Find where the given text appears and provide that cell's center as (X, Y) coordinate. 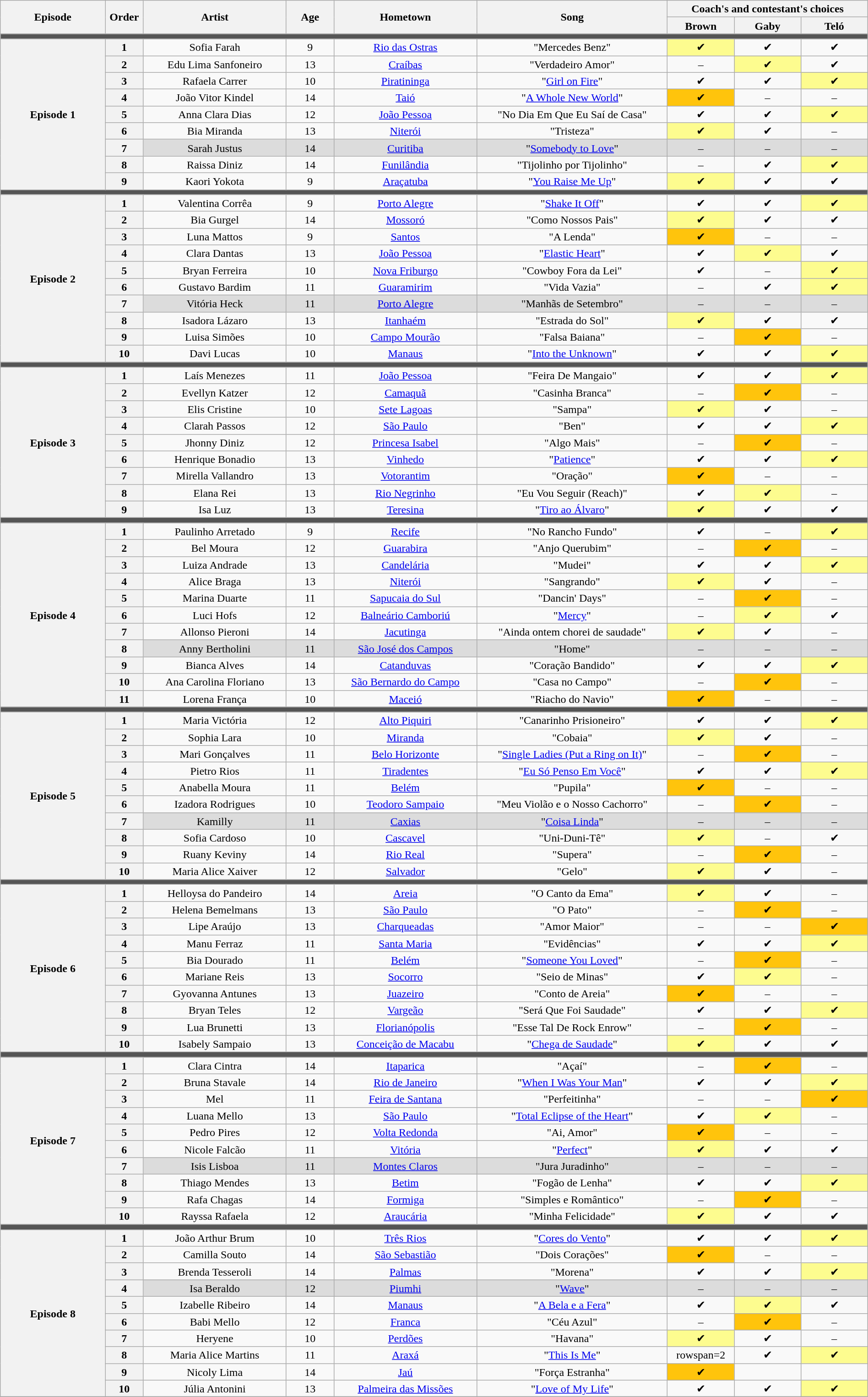
Isa Luz (215, 509)
Mariane Reis (215, 977)
"Falsa Baiana" (572, 337)
"Cowboy Fora da Lei" (572, 270)
"Força Estranha" (572, 1372)
Luana Mello (215, 1115)
Isadora Lázaro (215, 321)
Brown (701, 26)
"Mercedes Benz" (572, 48)
"O Pato" (572, 909)
"Cores do Vento" (572, 1238)
"Oração" (572, 476)
Nova Friburgo (405, 270)
João Vitor Kindel (215, 98)
Curitiba (405, 147)
Raissa Diniz (215, 165)
Marina Duarte (215, 598)
"A Whole New World" (572, 98)
Montes Claros (405, 1166)
"Mudei" (572, 565)
Kamilly (215, 821)
Lipe Araújo (215, 927)
Sophia Lara (215, 737)
Episode 7 (53, 1141)
"Love of My Life" (572, 1388)
Maria Alice Xaiver (215, 871)
Edu Lima Sanfoneiro (215, 64)
"Perfeitinha" (572, 1099)
Alice Braga (215, 582)
Volta Redonda (405, 1133)
Hometown (405, 17)
"Shake It Off" (572, 203)
"Dois Corações" (572, 1255)
Cascavel (405, 838)
Elana Rei (215, 493)
Bryan Teles (215, 1010)
Teodoro Sampaio (405, 804)
"A Lenda" (572, 236)
Coach's and contestant's choices (767, 9)
Pedro Pires (215, 1133)
"Anjo Querubim" (572, 548)
Episode 2 (53, 278)
Luisa Simões (215, 337)
Order (125, 17)
Teresina (405, 509)
Júlia Antonini (215, 1388)
Sofia Cardoso (215, 838)
"Riacho do Navio" (572, 699)
Santos (405, 236)
Betim (405, 1182)
"Home" (572, 648)
"Açaí" (572, 1065)
Formiga (405, 1200)
Clara Dantas (215, 254)
"Wave" (572, 1288)
Henrique Bonadio (215, 460)
Pietro Rios (215, 771)
"Gelo" (572, 871)
"Casa no Campo" (572, 682)
rowspan=2 (701, 1355)
"Coisa Linda" (572, 821)
Helena Bemelmans (215, 909)
Gustavo Bardim (215, 287)
Izabelle Ribeiro (215, 1305)
Ruany Keviny (215, 854)
Luiza Andrade (215, 565)
"Perfect" (572, 1149)
"Mercy" (572, 615)
Bryan Ferreira (215, 270)
Salvador (405, 871)
"Jura Juradinho" (572, 1166)
"Somebody to Love" (572, 147)
Maceió (405, 699)
Evellyn Katzer (215, 392)
Helloysa do Pandeiro (215, 893)
Laís Menezes (215, 375)
Araucária (405, 1216)
"Algo Mais" (572, 442)
Vitória Heck (215, 303)
Camaquã (405, 392)
"Havana" (572, 1339)
Vargeão (405, 1010)
Bia Miranda (215, 131)
"No Dia Em Que Eu Saí de Casa" (572, 114)
São José dos Campos (405, 648)
Vinhedo (405, 460)
"Chega de Saudade" (572, 1044)
Episode 3 (53, 442)
"Vida Vazia" (572, 287)
Craíbas (405, 64)
Mari Gonçalves (215, 754)
Anny Bertholini (215, 648)
Gyovanna Antunes (215, 994)
"Girl on Fire" (572, 81)
Allonso Pieroni (215, 632)
Brenda Tesseroli (215, 1271)
Santa Maria (405, 943)
Conceição de Macabu (405, 1044)
"O Canto da Ema" (572, 893)
"Tiro ao Álvaro" (572, 509)
Recife (405, 531)
Sarah Justus (215, 147)
Guaramirim (405, 287)
Balneário Camboriú (405, 615)
Vitória (405, 1149)
Nicoly Lima (215, 1372)
Itaparica (405, 1065)
Araxá (405, 1355)
Campo Mourão (405, 337)
Sofia Farah (215, 48)
Episode 5 (53, 796)
Palmas (405, 1271)
Isabely Sampaio (215, 1044)
Elis Cristine (215, 409)
Sete Lagoas (405, 409)
"Patience" (572, 460)
Rio das Ostras (405, 48)
"You Raise Me Up" (572, 181)
Teló (834, 26)
São Sebastião (405, 1255)
Charqueadas (405, 927)
"Verdadeiro Amor" (572, 64)
Juazeiro (405, 994)
Song (572, 17)
Izadora Rodrigues (215, 804)
Episode 8 (53, 1313)
"Esse Tal De Rock Enrow" (572, 1027)
"Into the Unknown" (572, 353)
Lorena França (215, 699)
Bia Dourado (215, 960)
"Coração Bandido" (572, 665)
Piratininga (405, 81)
Areia (405, 893)
Jaú (405, 1372)
Feira de Santana (405, 1099)
Babi Mello (215, 1321)
Camilla Souto (215, 1255)
Bruna Stavale (215, 1082)
"Dancin' Days" (572, 598)
Belo Horizonte (405, 754)
"This Is Me" (572, 1355)
"Ainda ontem chorei de saudade" (572, 632)
Paulinho Arretado (215, 531)
Maria Victória (215, 721)
"Eu Vou Seguir (Reach)" (572, 493)
Episode 4 (53, 615)
"Cobaia" (572, 737)
Rio Real (405, 854)
Mossoró (405, 220)
"Ben" (572, 426)
Bia Gurgel (215, 220)
Mel (215, 1099)
"Evidências" (572, 943)
Gaby (768, 26)
"Someone You Loved" (572, 960)
"Single Ladies (Put a Ring on It)" (572, 754)
Kaori Yokota (215, 181)
Maria Alice Martins (215, 1355)
São Bernardo do Campo (405, 682)
Bel Moura (215, 548)
Palmeira das Missões (405, 1388)
Florianópolis (405, 1027)
"Sangrando" (572, 582)
Itanhaém (405, 321)
Jacutinga (405, 632)
Araçatuba (405, 181)
Thiago Mendes (215, 1182)
Episode (53, 17)
"Simples e Romântico" (572, 1200)
Funilândia (405, 165)
Anna Clara Dias (215, 114)
"Uni-Duni-Tê" (572, 838)
"Feira De Mangaio" (572, 375)
Catanduvas (405, 665)
"Fogão de Lenha" (572, 1182)
João Arthur Brum (215, 1238)
Manu Ferraz (215, 943)
"Seio de Minas" (572, 977)
"Como Nossos Pais" (572, 220)
"Elastic Heart" (572, 254)
Nicole Falcão (215, 1149)
Mirella Vallandro (215, 476)
Perdões (405, 1339)
"Céu Azul" (572, 1321)
Luna Mattos (215, 236)
Davi Lucas (215, 353)
Piumhi (405, 1288)
"Canarinho Prisioneiro" (572, 721)
Clara Cintra (215, 1065)
Isa Beraldo (215, 1288)
Rayssa Rafaela (215, 1216)
Bianca Alves (215, 665)
"Será Que Foi Saudade" (572, 1010)
Clarah Passos (215, 426)
"Meu Violão e o Nosso Cachorro" (572, 804)
Candelária (405, 565)
"Manhãs de Setembro" (572, 303)
"A Bela e a Fera" (572, 1305)
"When I Was Your Man" (572, 1082)
"Supera" (572, 854)
"Ai, Amor" (572, 1133)
Rio Negrinho (405, 493)
Sapucaia do Sul (405, 598)
"Conto de Areia" (572, 994)
"Pupila" (572, 788)
Episode 6 (53, 968)
Guarabira (405, 548)
Tiradentes (405, 771)
Alto Piquiri (405, 721)
Franca (405, 1321)
Rafaela Carrer (215, 81)
"No Rancho Fundo" (572, 531)
"Total Eclipse of the Heart" (572, 1115)
Luci Hofs (215, 615)
Jhonny Diniz (215, 442)
Ana Carolina Floriano (215, 682)
"Amor Maior" (572, 927)
Heryene (215, 1339)
"Casinha Branca" (572, 392)
Taió (405, 98)
Rafa Chagas (215, 1200)
Isis Lisboa (215, 1166)
"Morena" (572, 1271)
Princesa Isabel (405, 442)
Rio de Janeiro (405, 1082)
Age (310, 17)
"Sampa" (572, 409)
Caxias (405, 821)
"Minha Felicidade" (572, 1216)
Miranda (405, 737)
Valentina Corrêa (215, 203)
Três Rios (405, 1238)
Votorantim (405, 476)
Episode 1 (53, 114)
"Eu Só Penso Em Você" (572, 771)
Artist (215, 17)
Anabella Moura (215, 788)
"Estrada do Sol" (572, 321)
Socorro (405, 977)
"Tristeza" (572, 131)
"Tijolinho por Tijolinho" (572, 165)
Lua Brunetti (215, 1027)
